Pinpoint the cell where the given text exists, returning its (X, Y) midpoint coordinate. 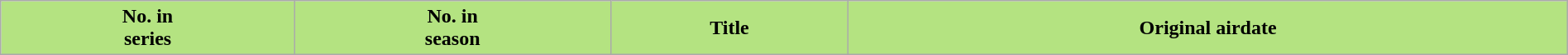
No. inseries (148, 28)
No. inseason (452, 28)
Original airdate (1207, 28)
Title (729, 28)
